From the cell containing the given text, extract its center point as [X, Y] coordinate. 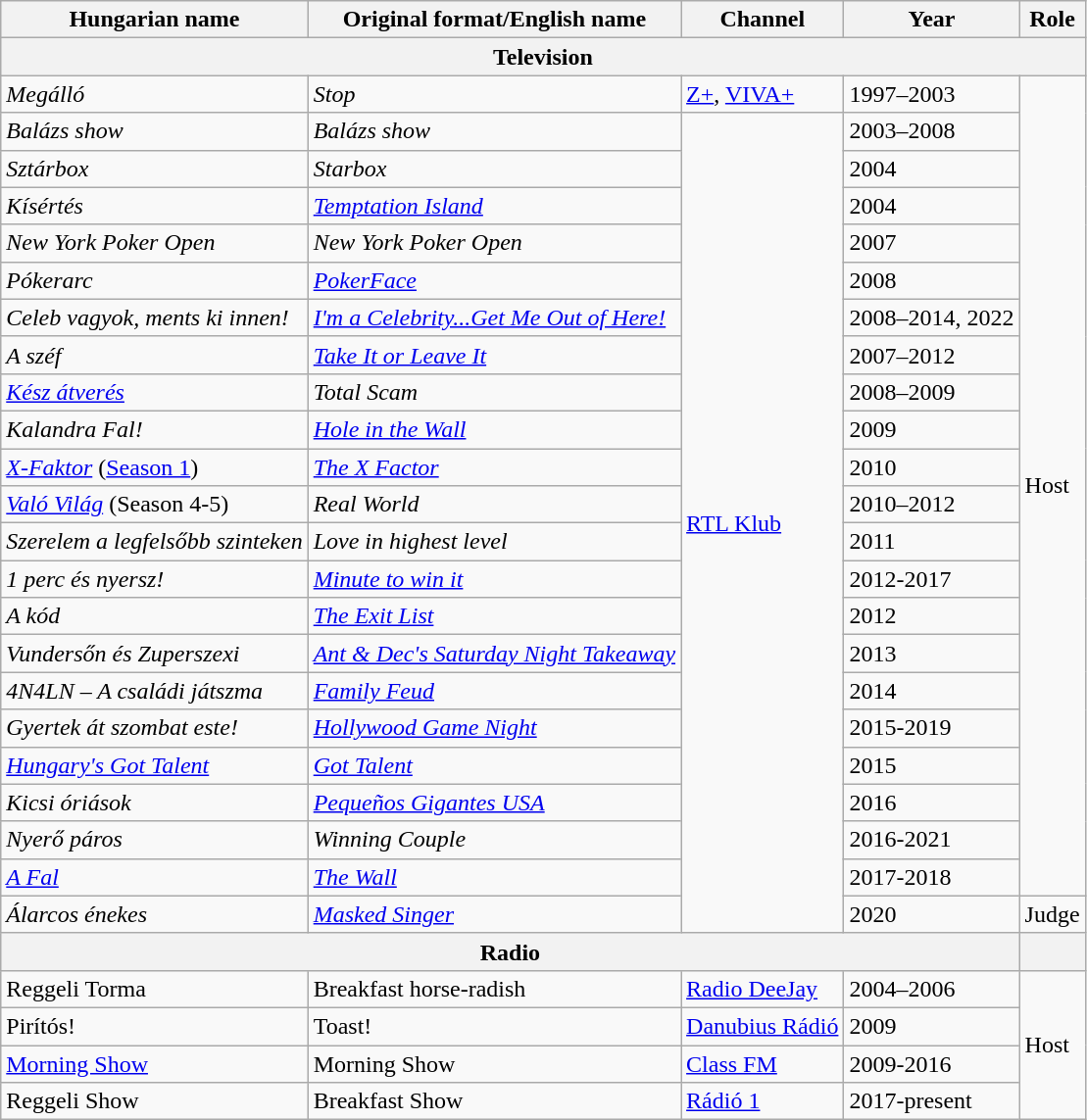
Radio DeeJay [763, 989]
2017-present [931, 1101]
Vundersőn és Zuperszexi [155, 654]
Minute to win it [494, 579]
2007 [931, 243]
I'm a Celebrity...Get Me Out of Here! [494, 317]
The X Factor [494, 467]
2020 [931, 914]
Radio [510, 951]
A kód [155, 616]
2016-2021 [931, 840]
Kész átverés [155, 392]
2004–2006 [931, 989]
Való Világ (Season 4-5) [155, 505]
Hungary's Got Talent [155, 765]
Total Scam [494, 392]
Starbox [494, 169]
Kicsi óriások [155, 803]
Rádió 1 [763, 1101]
2012-2017 [931, 579]
2016 [931, 803]
Take It or Leave It [494, 355]
1 perc és nyersz! [155, 579]
X-Faktor (Season 1) [155, 467]
Pókerarc [155, 280]
RTL Klub [763, 523]
Original format/English name [494, 20]
Judge [1053, 914]
Sztárbox [155, 169]
2007–2012 [931, 355]
2017-2018 [931, 877]
Reggeli Torma [155, 989]
Role [1053, 20]
2014 [931, 691]
Nyerő páros [155, 840]
Kísértés [155, 206]
Temptation Island [494, 206]
Got Talent [494, 765]
Breakfast horse-radish [494, 989]
2003–2008 [931, 131]
Reggeli Show [155, 1101]
Gyertek át szombat este! [155, 728]
PokerFace [494, 280]
Year [931, 20]
Television [543, 57]
1997–2003 [931, 94]
4N4LN – A családi játszma [155, 691]
Danubius Rádió [763, 1026]
The Wall [494, 877]
Stop [494, 94]
Pirítós! [155, 1026]
Toast! [494, 1026]
Celeb vagyok, ments ki innen! [155, 317]
Family Feud [494, 691]
Class FM [763, 1063]
A Fal [155, 877]
Hollywood Game Night [494, 728]
Real World [494, 505]
Channel [763, 20]
Breakfast Show [494, 1101]
Winning Couple [494, 840]
Hungarian name [155, 20]
2010–2012 [931, 505]
2008–2014, 2022 [931, 317]
2012 [931, 616]
Z+, VIVA+ [763, 94]
Megálló [155, 94]
2015-2019 [931, 728]
2008–2009 [931, 392]
Álarcos énekes [155, 914]
Pequeños Gigantes USA [494, 803]
2013 [931, 654]
Szerelem a legfelsőbb szinteken [155, 542]
Ant & Dec's Saturday Night Takeaway [494, 654]
2010 [931, 467]
Hole in the Wall [494, 429]
A széf [155, 355]
2015 [931, 765]
Masked Singer [494, 914]
2008 [931, 280]
2009-2016 [931, 1063]
2011 [931, 542]
The Exit List [494, 616]
Kalandra Fal! [155, 429]
Love in highest level [494, 542]
